Capture the cell that displays the provided text and extract its [X, Y] central coordinate. 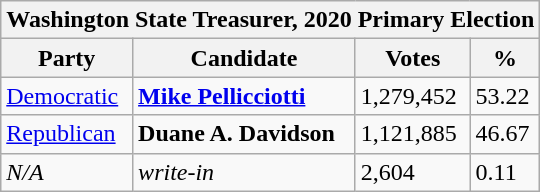
Party [67, 58]
Washington State Treasurer, 2020 Primary Election [270, 20]
2,604 [412, 172]
Duane A. Davidson [244, 134]
0.11 [505, 172]
Republican [67, 134]
1,121,885 [412, 134]
N/A [67, 172]
53.22 [505, 96]
Candidate [244, 58]
Democratic [67, 96]
Votes [412, 58]
% [505, 58]
46.67 [505, 134]
Mike Pellicciotti [244, 96]
1,279,452 [412, 96]
write-in [244, 172]
